From the cell containing the given text, extract its center point as [X, Y] coordinate. 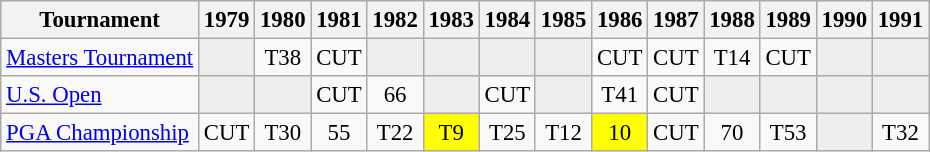
1981 [339, 20]
T9 [451, 133]
70 [732, 133]
T22 [395, 133]
1987 [676, 20]
1990 [844, 20]
10 [620, 133]
T41 [620, 95]
1984 [507, 20]
1991 [900, 20]
T38 [283, 58]
T12 [563, 133]
Masters Tournament [100, 58]
T25 [507, 133]
1980 [283, 20]
PGA Championship [100, 133]
1988 [732, 20]
U.S. Open [100, 95]
66 [395, 95]
1986 [620, 20]
1985 [563, 20]
1979 [227, 20]
1982 [395, 20]
T14 [732, 58]
1983 [451, 20]
T30 [283, 133]
55 [339, 133]
T53 [788, 133]
1989 [788, 20]
Tournament [100, 20]
T32 [900, 133]
